From the cell containing the given text, extract its center point as (x, y) coordinate. 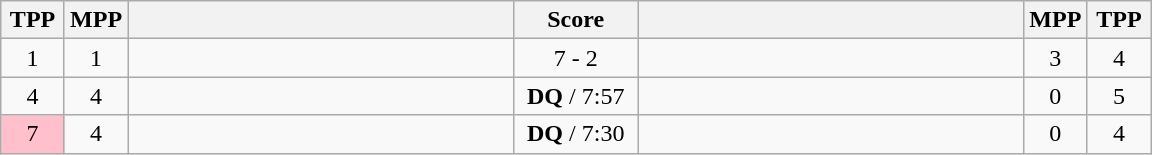
7 (33, 134)
7 - 2 (576, 58)
5 (1119, 96)
3 (1056, 58)
DQ / 7:57 (576, 96)
Score (576, 20)
DQ / 7:30 (576, 134)
